Return (x, y) of the center of cell containing provided text 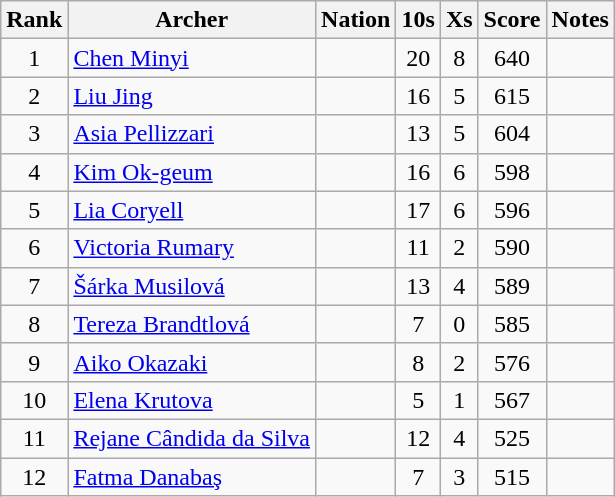
Victoria Rumary (192, 248)
Nation (356, 20)
20 (418, 58)
515 (512, 477)
604 (512, 134)
Kim Ok-geum (192, 172)
Score (512, 20)
9 (34, 362)
Liu Jing (192, 96)
567 (512, 400)
10 (34, 400)
615 (512, 96)
Rank (34, 20)
Archer (192, 20)
Šárka Musilová (192, 286)
640 (512, 58)
525 (512, 438)
Lia Coryell (192, 210)
589 (512, 286)
Aiko Okazaki (192, 362)
596 (512, 210)
Notes (580, 20)
585 (512, 324)
598 (512, 172)
17 (418, 210)
Chen Minyi (192, 58)
590 (512, 248)
Rejane Cândida da Silva (192, 438)
10s (418, 20)
Xs (459, 20)
Asia Pellizzari (192, 134)
Fatma Danabaş (192, 477)
Elena Krutova (192, 400)
0 (459, 324)
576 (512, 362)
Tereza Brandtlová (192, 324)
